Return [X, Y] of the center of cell containing provided text 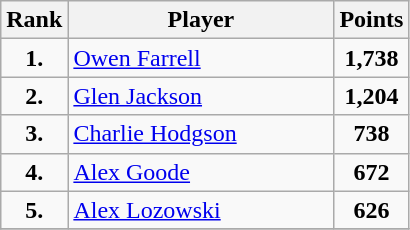
Alex Goode [201, 172]
3. [34, 134]
1,204 [372, 96]
2. [34, 96]
Player [201, 20]
Charlie Hodgson [201, 134]
1. [34, 58]
672 [372, 172]
Owen Farrell [201, 58]
Rank [34, 20]
4. [34, 172]
Glen Jackson [201, 96]
1,738 [372, 58]
Alex Lozowski [201, 210]
Points [372, 20]
5. [34, 210]
738 [372, 134]
626 [372, 210]
